From the cell containing the given text, extract its center point as [X, Y] coordinate. 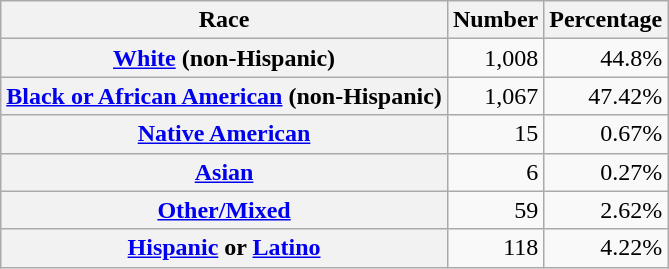
6 [495, 172]
Race [224, 20]
4.22% [606, 248]
Other/Mixed [224, 210]
Native American [224, 134]
0.67% [606, 134]
15 [495, 134]
47.42% [606, 96]
Number [495, 20]
1,067 [495, 96]
Black or African American (non-Hispanic) [224, 96]
Percentage [606, 20]
Hispanic or Latino [224, 248]
White (non-Hispanic) [224, 58]
2.62% [606, 210]
Asian [224, 172]
44.8% [606, 58]
59 [495, 210]
118 [495, 248]
1,008 [495, 58]
0.27% [606, 172]
